Provide the (x, y) coordinate of the cell's center where the given text is located.  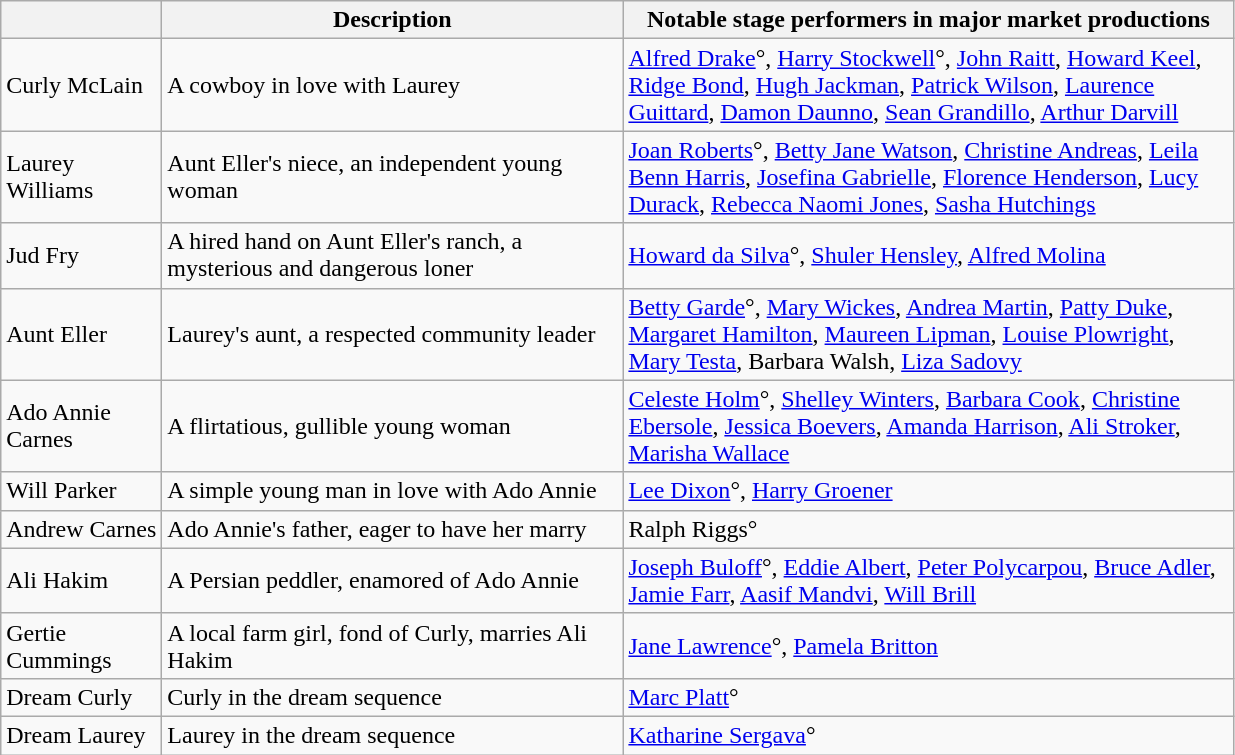
Howard da Silva°, Shuler Hensley, Alfred Molina (928, 256)
Betty Garde°, Mary Wickes, Andrea Martin, Patty Duke, Margaret Hamilton, Maureen Lipman, Louise Plowright, Mary Testa, Barbara Walsh, Liza Sadovy (928, 334)
Aunt Eller's niece, an independent young woman (392, 177)
Lee Dixon°, Harry Groener (928, 491)
Laurey in the dream sequence (392, 735)
Jane Lawrence°, Pamela Britton (928, 646)
Celeste Holm°, Shelley Winters, Barbara Cook, Christine Ebersole, Jessica Boevers, Amanda Harrison, Ali Stroker, Marisha Wallace (928, 426)
Laurey's aunt, a respected community leader (392, 334)
Joseph Buloff°, Eddie Albert, Peter Polycarpou, Bruce Adler, Jamie Farr, Aasif Mandvi, Will Brill (928, 580)
Marc Platt° (928, 697)
Gertie Cummings (82, 646)
A cowboy in love with Laurey (392, 85)
Ado Annie Carnes (82, 426)
Curly in the dream sequence (392, 697)
Ado Annie's father, eager to have her marry (392, 529)
A local farm girl, fond of Curly, marries Ali Hakim (392, 646)
Description (392, 20)
Dream Laurey (82, 735)
Dream Curly (82, 697)
Andrew Carnes (82, 529)
A flirtatious, gullible young woman (392, 426)
Laurey Williams (82, 177)
Aunt Eller (82, 334)
Jud Fry (82, 256)
Curly McLain (82, 85)
A simple young man in love with Ado Annie (392, 491)
Ali Hakim (82, 580)
A Persian peddler, enamored of Ado Annie (392, 580)
Ralph Riggs° (928, 529)
Will Parker (82, 491)
Notable stage performers in major market productions (928, 20)
A hired hand on Aunt Eller's ranch, a mysterious and dangerous loner (392, 256)
Katharine Sergava° (928, 735)
